Identify which cell holds the provided text, then report its [X, Y] central coordinate. 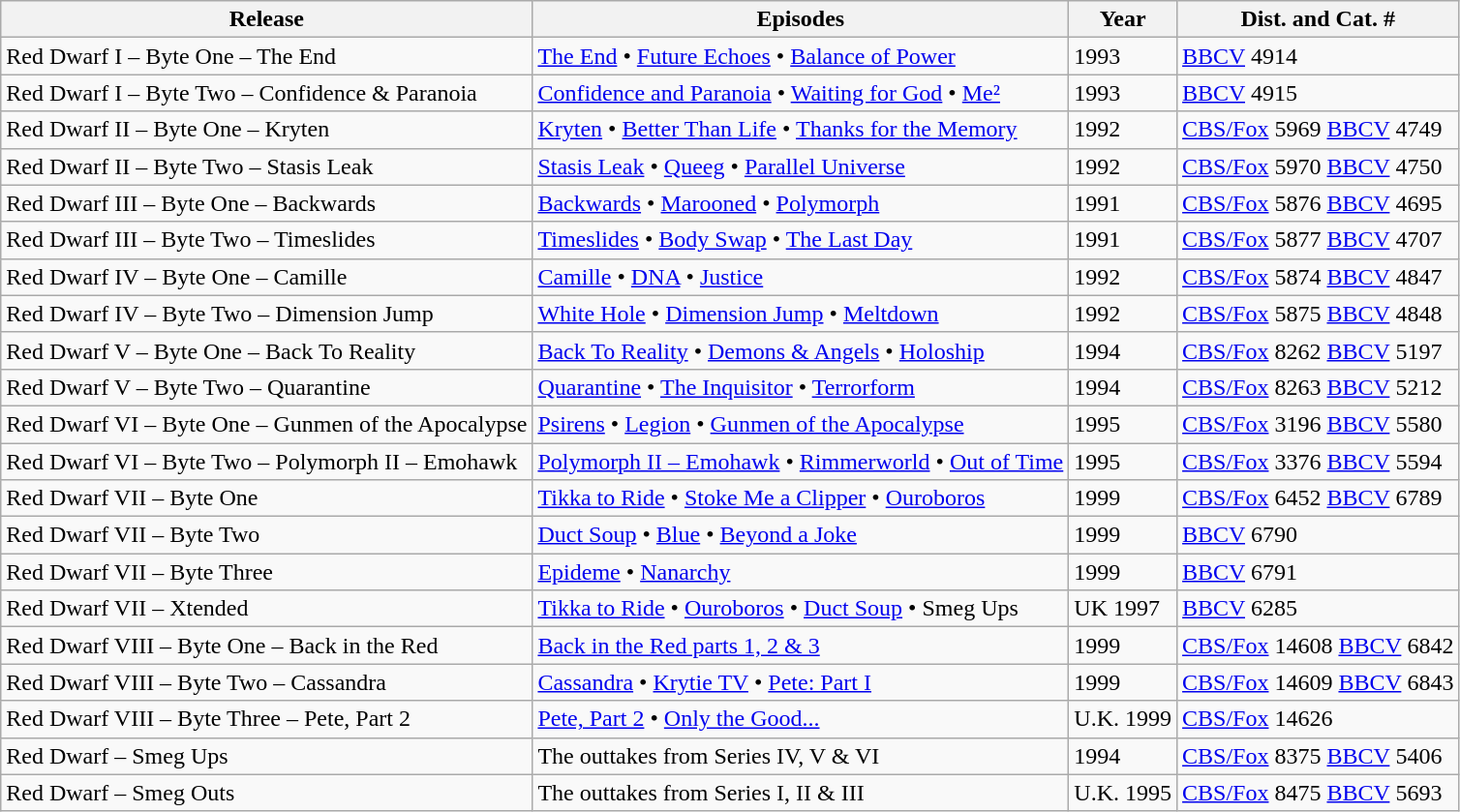
UK 1997 [1123, 609]
BBCV 6791 [1319, 572]
White Hole • Dimension Jump • Meltdown [801, 314]
CBS/Fox 8475 BBCV 5693 [1319, 793]
Dist. and Cat. # [1319, 19]
Duct Soup • Blue • Beyond a Joke [801, 535]
Red Dwarf III – Byte Two – Timeslides [267, 240]
Red Dwarf VII – Byte Two [267, 535]
Quarantine • The Inquisitor • Terrorform [801, 387]
BBCV 4914 [1319, 56]
Timeslides • Body Swap • The Last Day [801, 240]
CBS/Fox 5877 BBCV 4707 [1319, 240]
Tikka to Ride • Ouroboros • Duct Soup • Smeg Ups [801, 609]
Red Dwarf I – Byte One – The End [267, 56]
Cassandra • Krytie TV • Pete: Part I [801, 682]
The outtakes from Series IV, V & VI [801, 756]
Red Dwarf VIII – Byte Two – Cassandra [267, 682]
Kryten • Better Than Life • Thanks for the Memory [801, 130]
CBS/Fox 8375 BBCV 5406 [1319, 756]
Year [1123, 19]
Red Dwarf VII – Byte Three [267, 572]
Red Dwarf VII – Byte One [267, 498]
CBS/Fox 6452 BBCV 6789 [1319, 498]
CBS/Fox 14609 BBCV 6843 [1319, 682]
Back To Reality • Demons & Angels • Holoship [801, 350]
Red Dwarf II – Byte One – Kryten [267, 130]
Red Dwarf V – Byte One – Back To Reality [267, 350]
The End • Future Echoes • Balance of Power [801, 56]
CBS/Fox 5969 BBCV 4749 [1319, 130]
Pete, Part 2 • Only the Good... [801, 719]
Red Dwarf VI – Byte One – Gunmen of the Apocalypse [267, 424]
Red Dwarf VIII – Byte One – Back in the Red [267, 646]
BBCV 6285 [1319, 609]
Back in the Red parts 1, 2 & 3 [801, 646]
Red Dwarf II – Byte Two – Stasis Leak [267, 166]
CBS/Fox 3376 BBCV 5594 [1319, 462]
U.K. 1999 [1123, 719]
CBS/Fox 14626 [1319, 719]
CBS/Fox 5970 BBCV 4750 [1319, 166]
Psirens • Legion • Gunmen of the Apocalypse [801, 424]
BBCV 4915 [1319, 93]
Camille • DNA • Justice [801, 277]
Epideme • Nanarchy [801, 572]
Red Dwarf IV – Byte Two – Dimension Jump [267, 314]
U.K. 1995 [1123, 793]
CBS/Fox 5874 BBCV 4847 [1319, 277]
CBS/Fox 14608 BBCV 6842 [1319, 646]
Red Dwarf – Smeg Ups [267, 756]
Polymorph II – Emohawk • Rimmerworld • Out of Time [801, 462]
CBS/Fox 8262 BBCV 5197 [1319, 350]
Red Dwarf I – Byte Two – Confidence & Paranoia [267, 93]
Red Dwarf V – Byte Two – Quarantine [267, 387]
Red Dwarf VIII – Byte Three – Pete, Part 2 [267, 719]
Red Dwarf III – Byte One – Backwards [267, 203]
CBS/Fox 5875 BBCV 4848 [1319, 314]
Release [267, 19]
Red Dwarf – Smeg Outs [267, 793]
Red Dwarf VI – Byte Two – Polymorph II – Emohawk [267, 462]
Stasis Leak • Queeg • Parallel Universe [801, 166]
Backwards • Marooned • Polymorph [801, 203]
Red Dwarf VII – Xtended [267, 609]
CBS/Fox 8263 BBCV 5212 [1319, 387]
Episodes [801, 19]
BBCV 6790 [1319, 535]
Tikka to Ride • Stoke Me a Clipper • Ouroboros [801, 498]
The outtakes from Series I, II & III [801, 793]
CBS/Fox 5876 BBCV 4695 [1319, 203]
Red Dwarf IV – Byte One – Camille [267, 277]
CBS/Fox 3196 BBCV 5580 [1319, 424]
Confidence and Paranoia • Waiting for God • Me² [801, 93]
